From the cell containing the given text, extract its center point as (x, y) coordinate. 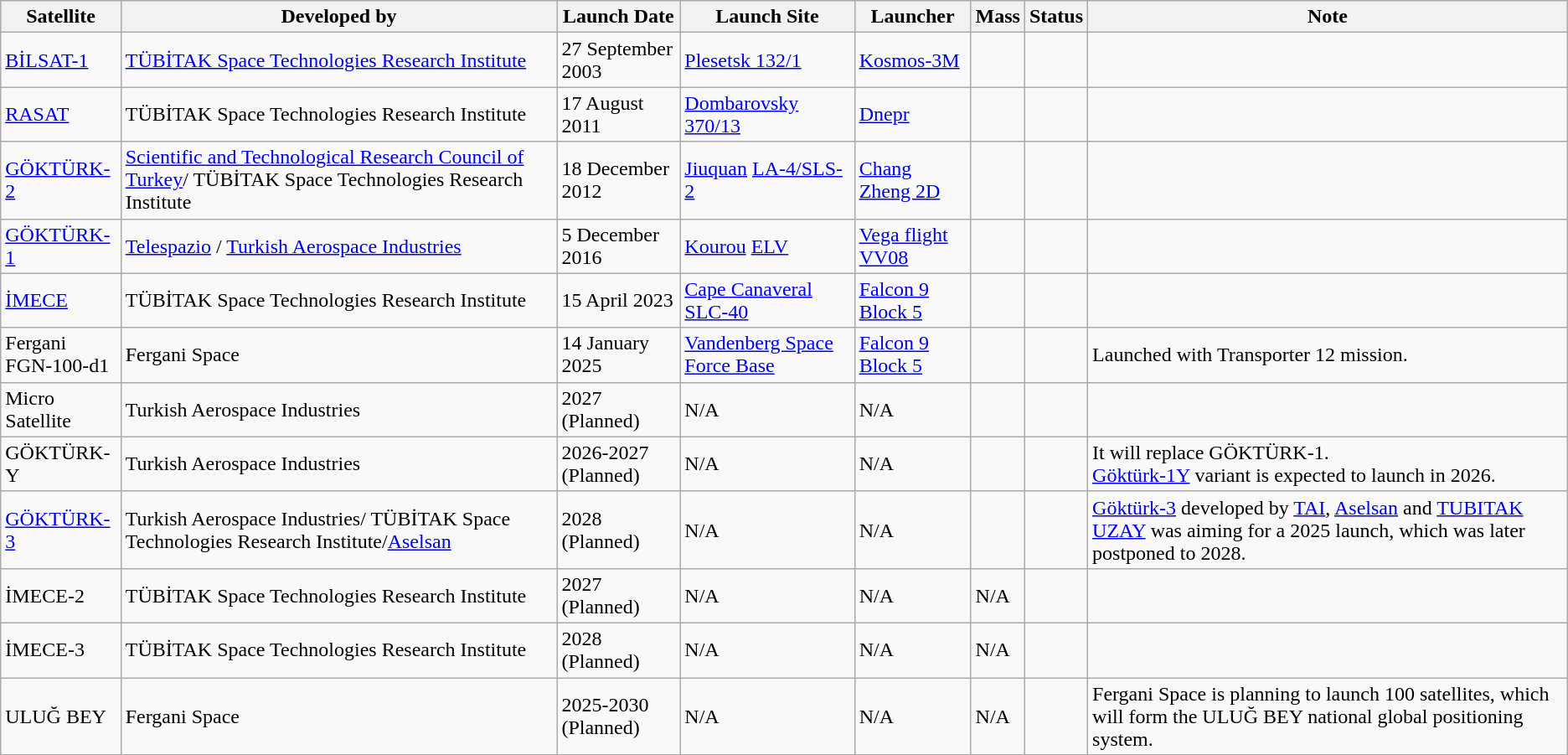
İMECE-3 (60, 650)
GÖKTÜRK-1 (60, 246)
Plesetsk 132/1 (767, 60)
It will replace GÖKTÜRK-1.Göktürk-1Y variant is expected to launch in 2026. (1328, 464)
ULUĞ BEY (60, 716)
GÖKTÜRK-3 (60, 530)
Dombarovsky 370/13 (767, 114)
Note (1328, 17)
Fergani Space is planning to launch 100 satellites, which will form the ULUĞ BEY national global positioning system. (1328, 716)
Turkish Aerospace Industries/ TÜBİTAK Space Technologies Research Institute/Aselsan (338, 530)
Vega flight VV08 (913, 246)
Göktürk-3 developed by TAI, Aselsan and TUBITAK UZAY was aiming for a 2025 launch, which was later postponed to 2028. (1328, 530)
2025-2030(Planned) (618, 716)
Launcher (913, 17)
Launch Site (767, 17)
Mass (998, 17)
27 September 2003 (618, 60)
14 January 2025 (618, 355)
Satellite (60, 17)
Telespazio / Turkish Aerospace Industries (338, 246)
Vandenberg Space Force Base (767, 355)
Status (1055, 17)
Scientific and Technological Research Council of Turkey/ TÜBİTAK Space Technologies Research Institute (338, 180)
GÖKTÜRK-2 (60, 180)
Developed by (338, 17)
Kosmos-3M (913, 60)
Launched with Transporter 12 mission. (1328, 355)
Micro Satellite (60, 409)
Dnepr (913, 114)
GÖKTÜRK-Y (60, 464)
15 April 2023 (618, 300)
İMECE (60, 300)
FerganiFGN-100-d1 (60, 355)
Launch Date (618, 17)
RASAT (60, 114)
5 December 2016 (618, 246)
Kourou ELV (767, 246)
Chang Zheng 2D (913, 180)
İMECE-2 (60, 595)
18 December 2012 (618, 180)
17 August 2011 (618, 114)
Cape Canaveral SLC-40 (767, 300)
Jiuquan LA-4/SLS-2 (767, 180)
BİLSAT-1 (60, 60)
2026-2027(Planned) (618, 464)
